Pinpoint the cell where the given text exists, returning its (X, Y) midpoint coordinate. 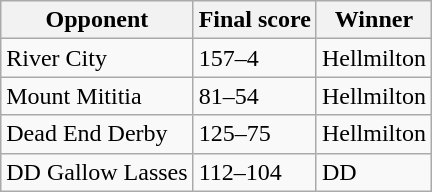
Mount Mititia (97, 96)
DD (374, 172)
DD Gallow Lasses (97, 172)
Opponent (97, 20)
River City (97, 58)
81–54 (254, 96)
Winner (374, 20)
157–4 (254, 58)
Dead End Derby (97, 134)
112–104 (254, 172)
125–75 (254, 134)
Final score (254, 20)
